Output the [X, Y] coordinate of the center of the cell containing the given text.  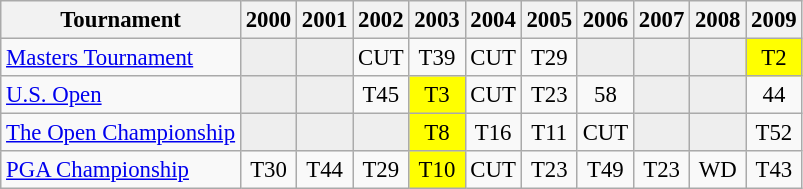
T11 [549, 133]
T30 [268, 170]
The Open Championship [121, 133]
T8 [437, 133]
T10 [437, 170]
2007 [661, 20]
2004 [493, 20]
2001 [325, 20]
58 [605, 95]
44 [774, 95]
U.S. Open [121, 95]
T39 [437, 58]
T45 [381, 95]
2006 [605, 20]
Tournament [121, 20]
T43 [774, 170]
2003 [437, 20]
2000 [268, 20]
2002 [381, 20]
WD [718, 170]
T2 [774, 58]
PGA Championship [121, 170]
2008 [718, 20]
T16 [493, 133]
2009 [774, 20]
Masters Tournament [121, 58]
T49 [605, 170]
T3 [437, 95]
T44 [325, 170]
T52 [774, 133]
2005 [549, 20]
